Provide the [x, y] coordinate of the cell's center where the given text is located.  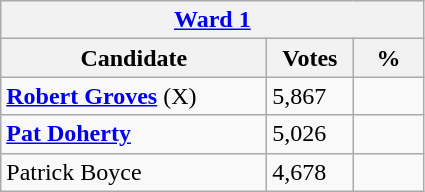
Candidate [134, 58]
Robert Groves (X) [134, 96]
Pat Doherty [134, 134]
Votes [310, 58]
5,026 [310, 134]
Ward 1 [212, 20]
4,678 [310, 172]
5,867 [310, 96]
% [388, 58]
Patrick Boyce [134, 172]
